Locate the cell with the specified text and output its [X, Y] center coordinate. 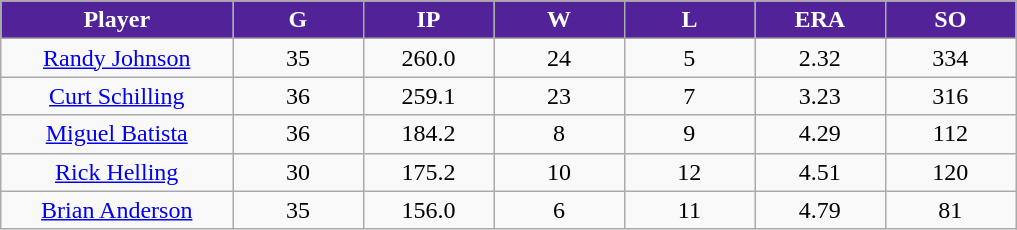
G [298, 20]
ERA [820, 20]
12 [689, 172]
4.79 [820, 210]
30 [298, 172]
259.1 [428, 96]
8 [559, 134]
IP [428, 20]
10 [559, 172]
4.51 [820, 172]
6 [559, 210]
334 [950, 58]
W [559, 20]
9 [689, 134]
Player [117, 20]
5 [689, 58]
Miguel Batista [117, 134]
11 [689, 210]
3.23 [820, 96]
81 [950, 210]
112 [950, 134]
260.0 [428, 58]
316 [950, 96]
Curt Schilling [117, 96]
184.2 [428, 134]
L [689, 20]
4.29 [820, 134]
120 [950, 172]
175.2 [428, 172]
Rick Helling [117, 172]
156.0 [428, 210]
24 [559, 58]
23 [559, 96]
Brian Anderson [117, 210]
Randy Johnson [117, 58]
7 [689, 96]
SO [950, 20]
2.32 [820, 58]
